Determine the [X, Y] coordinate at the center of the cell enclosing the given text.  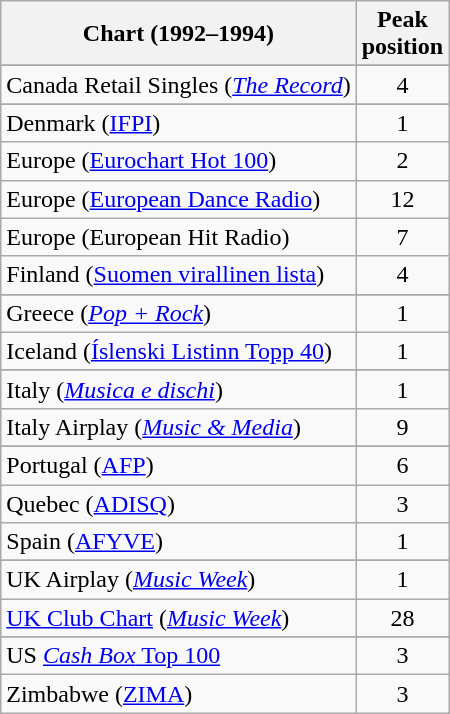
UK Club Chart (Music Week) [178, 618]
Zimbabwe (ZIMA) [178, 694]
Peakposition [402, 34]
US Cash Box Top 100 [178, 656]
Italy Airplay (Music & Media) [178, 427]
UK Airplay (Music Week) [178, 580]
Denmark (IFPI) [178, 123]
Greece (Pop + Rock) [178, 313]
7 [402, 237]
Europe (Eurochart Hot 100) [178, 161]
6 [402, 465]
Europe (European Dance Radio) [178, 199]
28 [402, 618]
Iceland (Íslenski Listinn Topp 40) [178, 351]
Chart (1992–1994) [178, 34]
Portugal (AFP) [178, 465]
9 [402, 427]
12 [402, 199]
Spain (AFYVE) [178, 542]
Canada Retail Singles (The Record) [178, 85]
Quebec (ADISQ) [178, 503]
Europe (European Hit Radio) [178, 237]
Italy (Musica e dischi) [178, 389]
2 [402, 161]
Finland (Suomen virallinen lista) [178, 275]
